Identify which cell holds the provided text, then report its (X, Y) central coordinate. 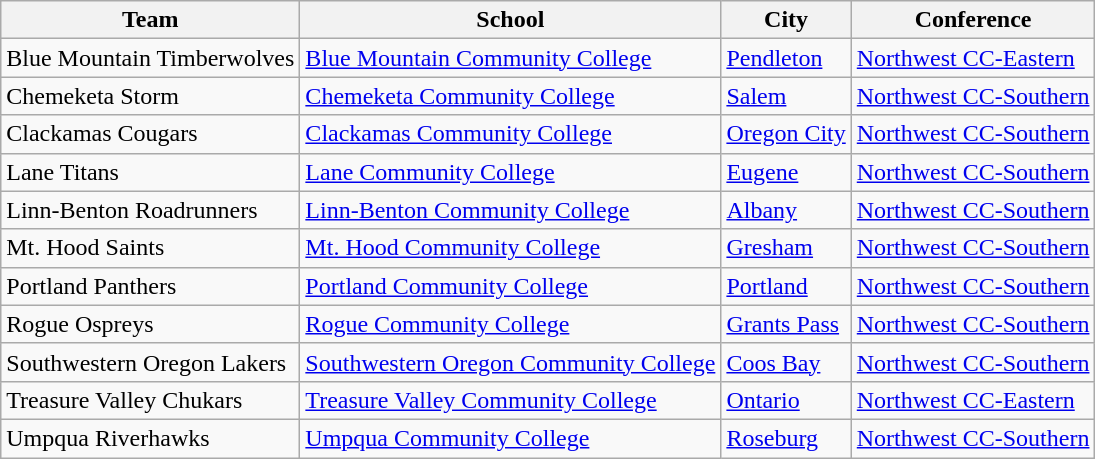
Salem (786, 96)
Linn-Benton Community College (510, 210)
Gresham (786, 248)
Clackamas Community College (510, 134)
Team (150, 20)
Eugene (786, 172)
Pendleton (786, 58)
Lane Titans (150, 172)
Southwestern Oregon Community College (510, 362)
Rogue Community College (510, 324)
School (510, 20)
Grants Pass (786, 324)
Oregon City (786, 134)
Southwestern Oregon Lakers (150, 362)
Portland (786, 286)
Chemeketa Community College (510, 96)
Lane Community College (510, 172)
City (786, 20)
Rogue Ospreys (150, 324)
Ontario (786, 400)
Blue Mountain Community College (510, 58)
Conference (973, 20)
Albany (786, 210)
Mt. Hood Community College (510, 248)
Umpqua Community College (510, 438)
Treasure Valley Chukars (150, 400)
Treasure Valley Community College (510, 400)
Portland Panthers (150, 286)
Portland Community College (510, 286)
Umpqua Riverhawks (150, 438)
Blue Mountain Timberwolves (150, 58)
Mt. Hood Saints (150, 248)
Roseburg (786, 438)
Chemeketa Storm (150, 96)
Coos Bay (786, 362)
Linn-Benton Roadrunners (150, 210)
Clackamas Cougars (150, 134)
